Output the [X, Y] coordinate of the center of the cell containing the given text.  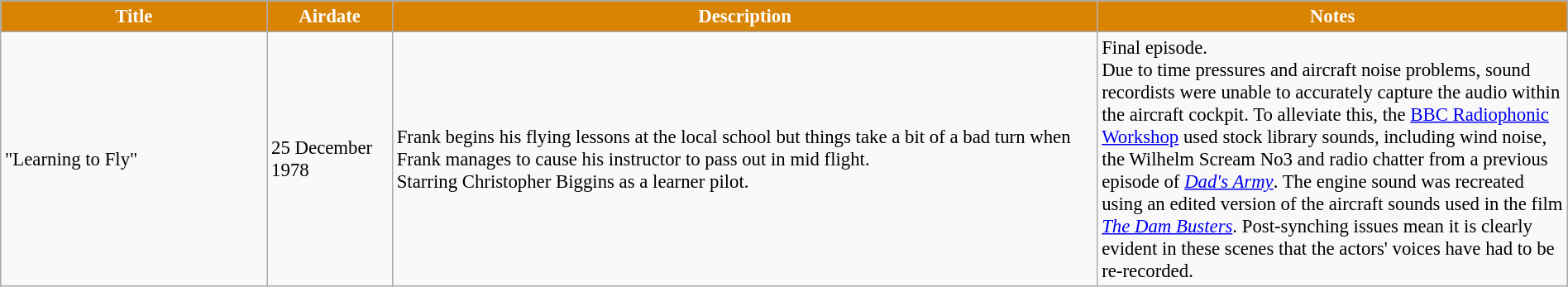
25 December 1978 [330, 160]
Title [134, 17]
Airdate [330, 17]
"Learning to Fly" [134, 160]
Description [744, 17]
Notes [1332, 17]
